For the text-containing cell, return its midpoint in [x, y] coordinate format. 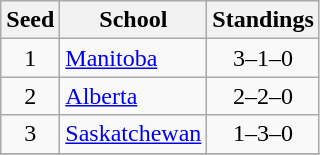
1 [30, 58]
1–3–0 [263, 134]
Seed [30, 20]
School [134, 20]
3 [30, 134]
3–1–0 [263, 58]
Saskatchewan [134, 134]
2 [30, 96]
Manitoba [134, 58]
2–2–0 [263, 96]
Standings [263, 20]
Alberta [134, 96]
